Extract the (X, Y) coordinate from the center of the cell holding the provided text.  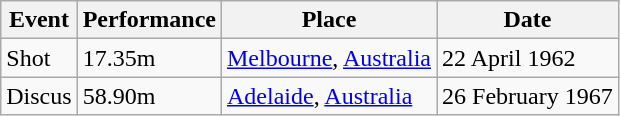
58.90m (149, 96)
17.35m (149, 58)
Discus (39, 96)
Event (39, 20)
Place (328, 20)
Shot (39, 58)
Performance (149, 20)
Melbourne, Australia (328, 58)
Adelaide, Australia (328, 96)
Date (528, 20)
26 February 1967 (528, 96)
22 April 1962 (528, 58)
